Capture the cell that displays the provided text and extract its (X, Y) central coordinate. 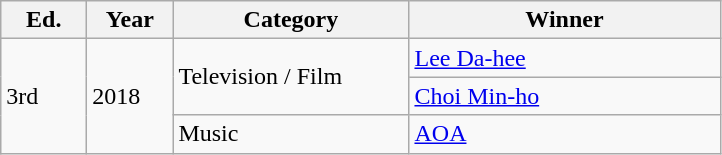
AOA (564, 134)
3rd (44, 96)
Music (291, 134)
Choi Min-ho (564, 96)
Television / Film (291, 77)
Category (291, 20)
Year (130, 20)
Ed. (44, 20)
2018 (130, 96)
Winner (564, 20)
Lee Da-hee (564, 58)
